From the cell containing the given text, extract its center point as (x, y) coordinate. 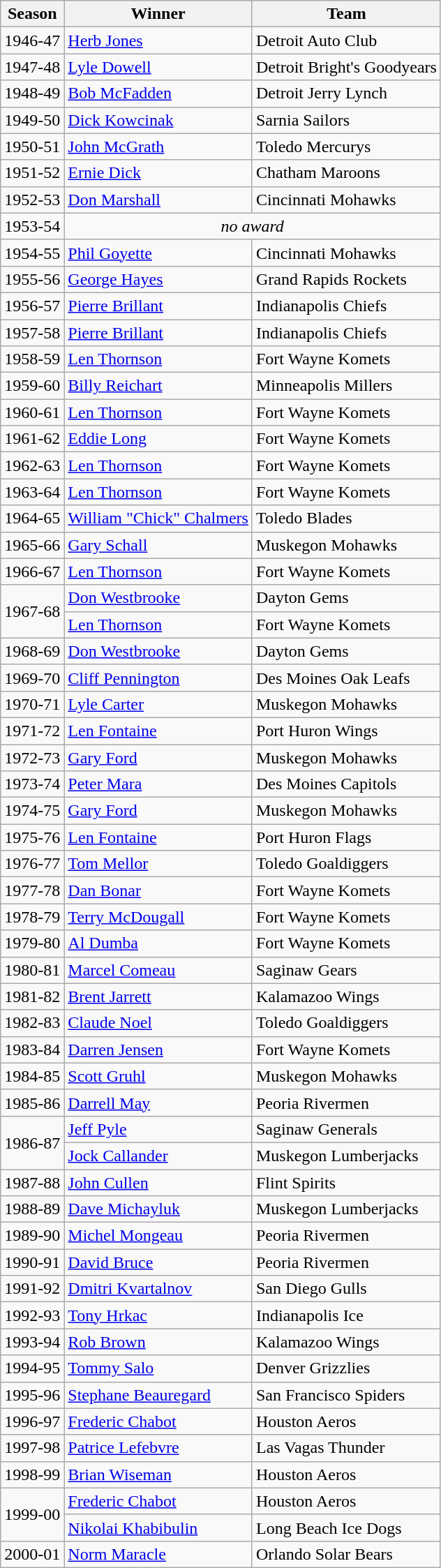
Flint Spirits (346, 1183)
Port Huron Flags (346, 837)
1988-89 (32, 1209)
Al Dumba (158, 943)
1952-53 (32, 200)
Des Moines Oak Leafs (346, 678)
Billy Reichart (158, 386)
Darrell May (158, 1103)
Rob Brown (158, 1342)
1975-76 (32, 837)
Stephane Beauregard (158, 1395)
1982-83 (32, 1023)
Michel Mongeau (158, 1236)
1984-85 (32, 1076)
1956-57 (32, 306)
Don Marshall (158, 200)
Detroit Auto Club (346, 40)
Herb Jones (158, 40)
1948-49 (32, 94)
Dave Michayluk (158, 1209)
Saginaw Gears (346, 970)
Tony Hrkac (158, 1315)
Tommy Salo (158, 1368)
1959-60 (32, 386)
Eddie Long (158, 439)
1950-51 (32, 147)
Season (32, 14)
Gary Schall (158, 545)
1991-92 (32, 1289)
Indianapolis Ice (346, 1315)
Jeff Pyle (158, 1129)
Brian Wiseman (158, 1474)
1960-61 (32, 412)
1966-67 (32, 572)
Marcel Comeau (158, 970)
Sarnia Sailors (346, 120)
1985-86 (32, 1103)
1970-71 (32, 704)
1947-48 (32, 67)
1981-82 (32, 996)
1949-50 (32, 120)
1946-47 (32, 40)
San Francisco Spiders (346, 1395)
1999-00 (32, 1514)
Des Moines Capitols (346, 784)
Scott Gruhl (158, 1076)
Detroit Jerry Lynch (346, 94)
1967-68 (32, 611)
1989-90 (32, 1236)
1998-99 (32, 1474)
George Hayes (158, 279)
Dan Bonar (158, 890)
Brent Jarrett (158, 996)
1992-93 (32, 1315)
John McGrath (158, 147)
Ernie Dick (158, 173)
Norm Maracle (158, 1554)
1951-52 (32, 173)
1980-81 (32, 970)
Bob McFadden (158, 94)
1963-64 (32, 492)
Denver Grizzlies (346, 1368)
1974-75 (32, 811)
1986-87 (32, 1142)
no award (253, 226)
Grand Rapids Rockets (346, 279)
1961-62 (32, 439)
1971-72 (32, 731)
1955-56 (32, 279)
Long Beach Ice Dogs (346, 1528)
Patrice Lefebvre (158, 1448)
Terry McDougall (158, 917)
Saginaw Generals (346, 1129)
1958-59 (32, 359)
Las Vagas Thunder (346, 1448)
Dick Kowcinak (158, 120)
Tom Mellor (158, 864)
Toledo Blades (346, 518)
1957-58 (32, 333)
William "Chick" Chalmers (158, 518)
Peter Mara (158, 784)
Darren Jensen (158, 1050)
1997-98 (32, 1448)
Phil Goyette (158, 253)
1994-95 (32, 1368)
1953-54 (32, 226)
Dmitri Kvartalnov (158, 1289)
1964-65 (32, 518)
Claude Noel (158, 1023)
1973-74 (32, 784)
1993-94 (32, 1342)
1995-96 (32, 1395)
Minneapolis Millers (346, 386)
1972-73 (32, 757)
1987-88 (32, 1183)
Orlando Solar Bears (346, 1554)
2000-01 (32, 1554)
Chatham Maroons (346, 173)
Jock Callander (158, 1156)
1979-80 (32, 943)
Port Huron Wings (346, 731)
1976-77 (32, 864)
Lyle Dowell (158, 67)
1962-63 (32, 465)
1996-97 (32, 1421)
John Cullen (158, 1183)
1969-70 (32, 678)
1978-79 (32, 917)
Winner (158, 14)
1977-78 (32, 890)
1965-66 (32, 545)
Nikolai Khabibulin (158, 1528)
Detroit Bright's Goodyears (346, 67)
Toledo Mercurys (346, 147)
San Diego Gulls (346, 1289)
1954-55 (32, 253)
1968-69 (32, 651)
David Bruce (158, 1262)
1983-84 (32, 1050)
Lyle Carter (158, 704)
Cliff Pennington (158, 678)
1990-91 (32, 1262)
Team (346, 14)
